Search for the cell housing the specified text and yield its [X, Y] center coordinate. 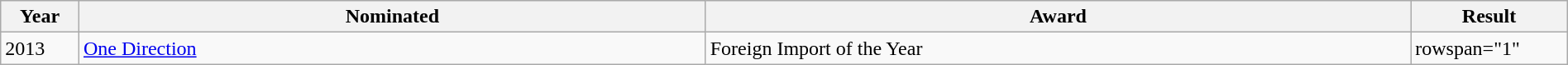
rowspan="1" [1489, 48]
Result [1489, 17]
2013 [40, 48]
Foreign Import of the Year [1059, 48]
One Direction [392, 48]
Award [1059, 17]
Nominated [392, 17]
Year [40, 17]
